Locate the cell with the specified text and output its (X, Y) center coordinate. 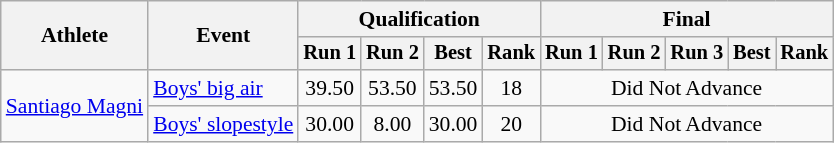
Qualification (419, 19)
8.00 (392, 124)
Run 3 (696, 54)
39.50 (330, 88)
Final (686, 19)
20 (511, 124)
Event (223, 36)
Santiago Magni (74, 106)
Athlete (74, 36)
Boys' slopestyle (223, 124)
Boys' big air (223, 88)
18 (511, 88)
